Find where the given text appears and provide that cell's center as [X, Y] coordinate. 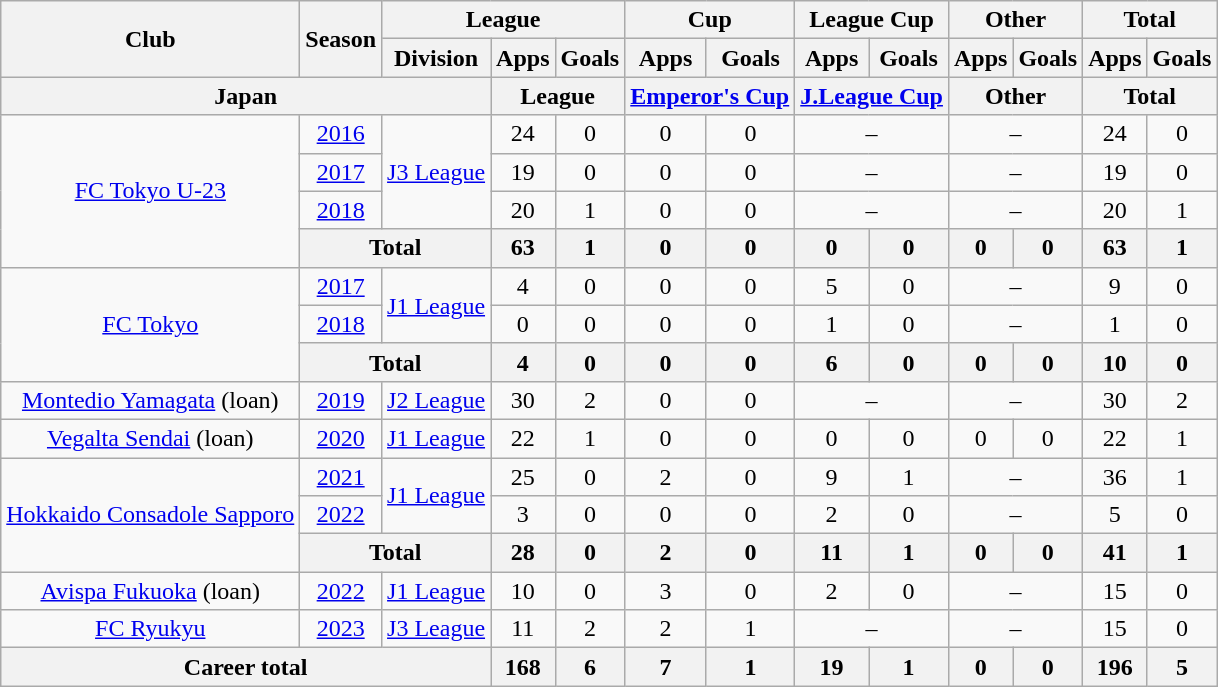
Vegalta Sendai (loan) [150, 438]
36 [1115, 477]
FC Tokyo U-23 [150, 191]
Emperor's Cup [710, 96]
28 [523, 553]
J.League Cup [872, 96]
Club [150, 39]
168 [523, 667]
2023 [341, 629]
Avispa Fukuoka (loan) [150, 591]
2020 [341, 438]
196 [1115, 667]
Hokkaido Consadole Sapporo [150, 515]
7 [666, 667]
FC Ryukyu [150, 629]
Division [436, 58]
Season [341, 39]
25 [523, 477]
Montedio Yamagata (loan) [150, 400]
FC Tokyo [150, 324]
Career total [246, 667]
2021 [341, 477]
J2 League [436, 400]
League Cup [872, 20]
Japan [246, 96]
41 [1115, 553]
2019 [341, 400]
Cup [710, 20]
2016 [341, 134]
